Find where the given text appears and provide that cell's center as [x, y] coordinate. 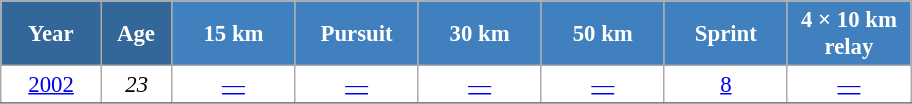
Year [52, 34]
15 km [234, 34]
23 [136, 85]
Age [136, 34]
Sprint [726, 34]
8 [726, 85]
2002 [52, 85]
30 km [480, 34]
4 × 10 km relay [848, 34]
Pursuit [356, 34]
50 km [602, 34]
